For the text-containing cell, return its midpoint in (X, Y) coordinate format. 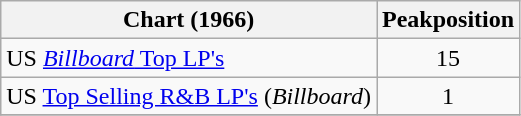
Chart (1966) (189, 20)
Peakposition (448, 20)
15 (448, 58)
1 (448, 96)
US Billboard Top LP's (189, 58)
US Top Selling R&B LP's (Billboard) (189, 96)
